Detect which cell encompasses the target text, then output its [X, Y] center coordinate. 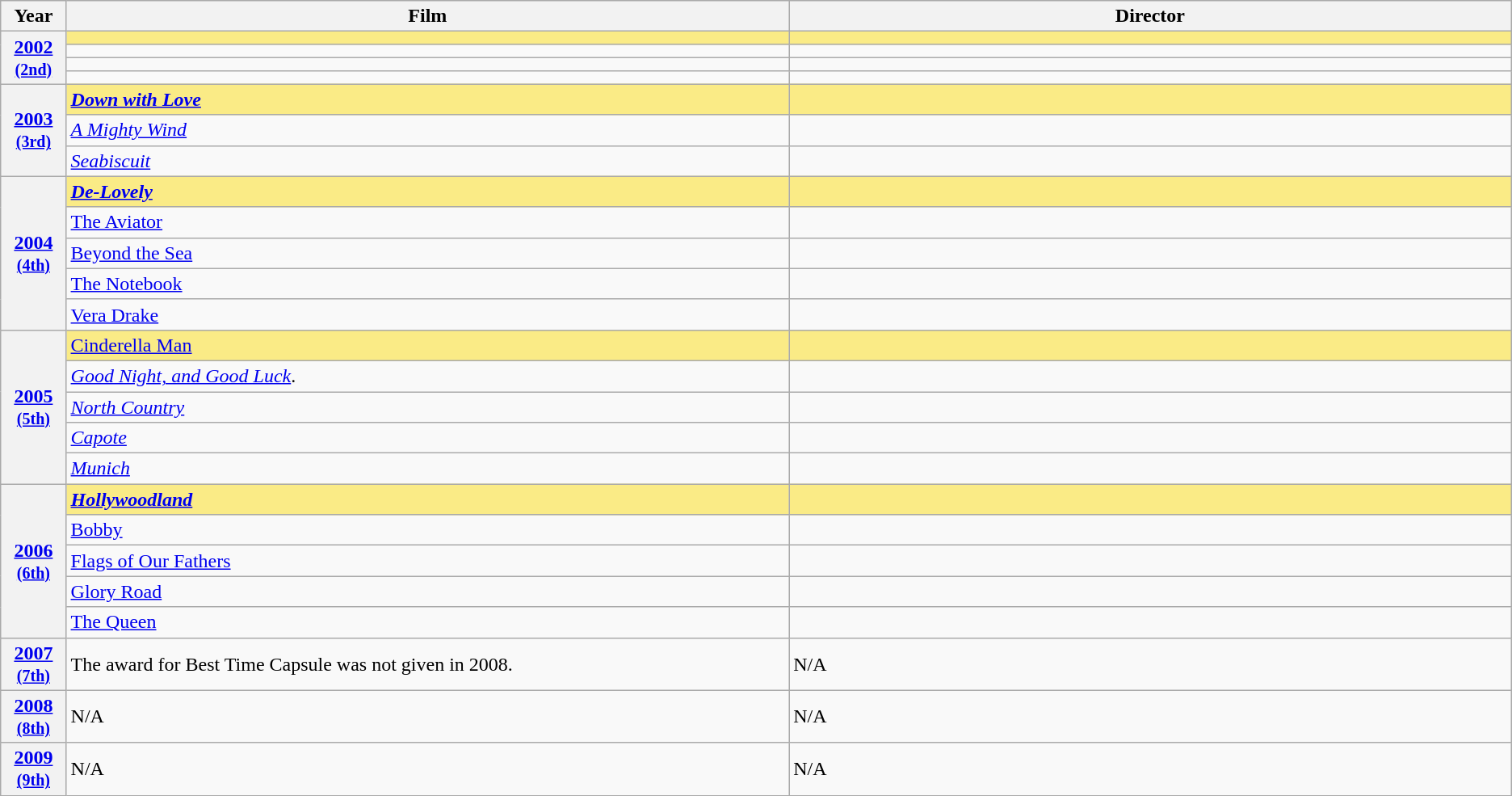
2003(3rd) [34, 130]
Year [34, 16]
Beyond the Sea [428, 253]
The Notebook [428, 284]
The Queen [428, 622]
2007(7th) [34, 664]
Seabiscuit [428, 161]
Director [1150, 16]
Down with Love [428, 99]
2004(4th) [34, 253]
Cinderella Man [428, 345]
Bobby [428, 530]
2006(6th) [34, 561]
Hollywoodland [428, 499]
The award for Best Time Capsule was not given in 2008. [428, 664]
2008(8th) [34, 716]
Capote [428, 438]
A Mighty Wind [428, 130]
Flags of Our Fathers [428, 561]
Glory Road [428, 592]
The Aviator [428, 222]
Munich [428, 469]
North Country [428, 406]
2005(5th) [34, 406]
Good Night, and Good Luck. [428, 376]
2002(2nd) [34, 58]
Film [428, 16]
2009(9th) [34, 769]
De-Lovely [428, 192]
Vera Drake [428, 314]
